Determine the [X, Y] coordinate at the center of the cell enclosing the given text.  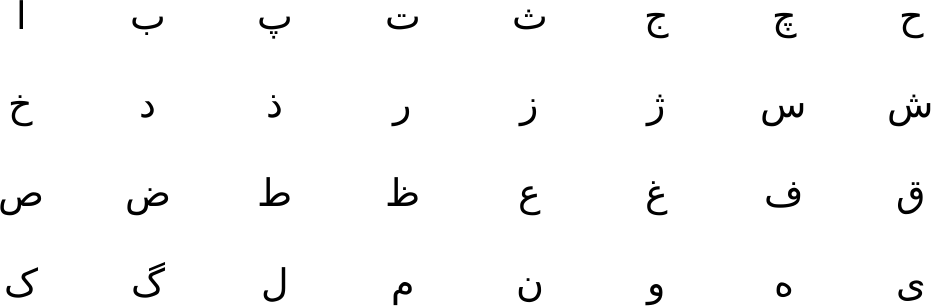
ع [530, 194]
غ [657, 194]
ز [530, 105]
ژ [657, 105]
ذ [275, 105]
ظ [403, 194]
ط [275, 194]
س [784, 105]
د [148, 105]
ف [784, 194]
ض [148, 194]
ر [403, 105]
